Return (x, y) of the center of cell containing provided text 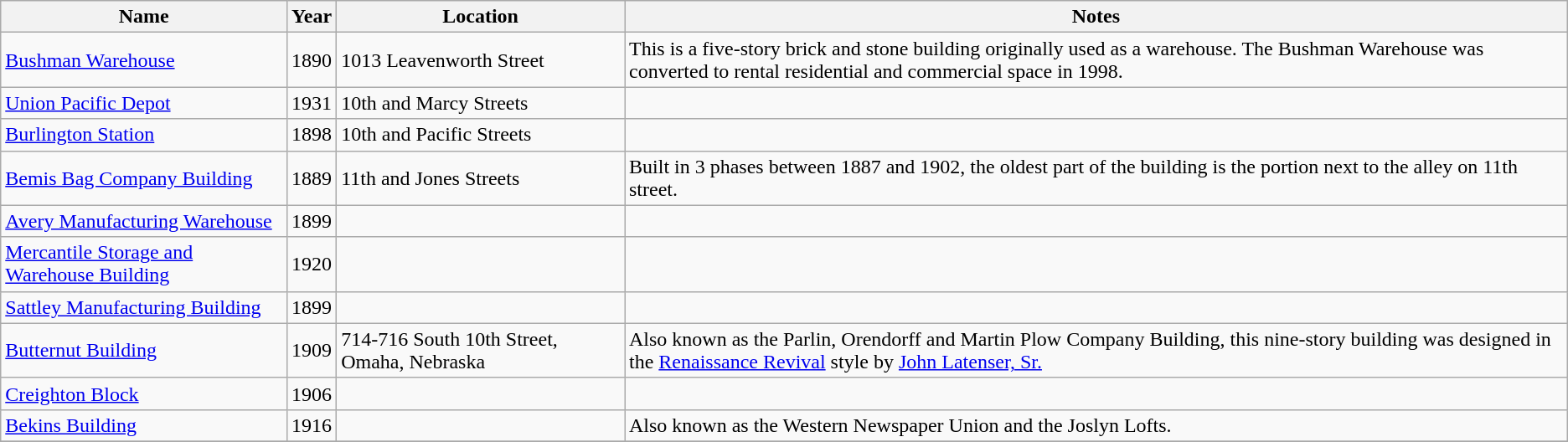
11th and Jones Streets (481, 177)
Butternut Building (144, 350)
Creighton Block (144, 393)
1889 (312, 177)
Bushman Warehouse (144, 60)
Bekins Building (144, 425)
1890 (312, 60)
Union Pacific Depot (144, 103)
Avery Manufacturing Warehouse (144, 221)
1931 (312, 103)
Location (481, 17)
Notes (1096, 17)
Also known as the Western Newspaper Union and the Joslyn Lofts. (1096, 425)
1920 (312, 265)
Built in 3 phases between 1887 and 1902, the oldest part of the building is the portion next to the alley on 11th street. (1096, 177)
1013 Leavenworth Street (481, 60)
Bemis Bag Company Building (144, 177)
10th and Marcy Streets (481, 103)
Name (144, 17)
10th and Pacific Streets (481, 135)
1909 (312, 350)
Year (312, 17)
Mercantile Storage and Warehouse Building (144, 265)
1906 (312, 393)
Sattley Manufacturing Building (144, 307)
Burlington Station (144, 135)
714-716 South 10th Street, Omaha, Nebraska (481, 350)
1898 (312, 135)
1916 (312, 425)
